From the cell containing the given text, extract its center point as (X, Y) coordinate. 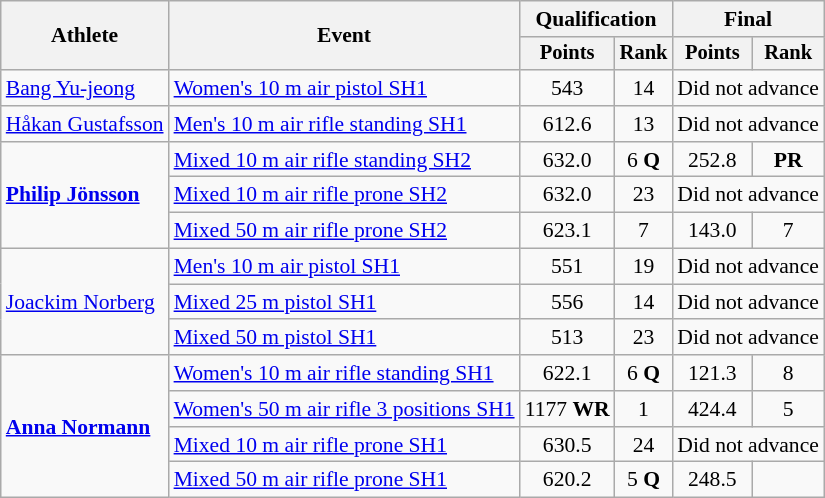
1177 WR (568, 409)
Mixed 10 m air rifle prone SH1 (344, 445)
19 (644, 267)
13 (644, 124)
Anna Normann (85, 426)
248.5 (712, 480)
556 (568, 302)
Bang Yu-jeong (85, 88)
Mixed 50 m air rifle prone SH1 (344, 480)
551 (568, 267)
24 (644, 445)
121.3 (712, 373)
513 (568, 338)
424.4 (712, 409)
Women's 10 m air rifle standing SH1 (344, 373)
Mixed 10 m air rifle prone SH2 (344, 195)
Mixed 50 m pistol SH1 (344, 338)
Qualification (596, 19)
Women's 10 m air pistol SH1 (344, 88)
1 (644, 409)
620.2 (568, 480)
5 (788, 409)
Mixed 25 m pistol SH1 (344, 302)
Håkan Gustafsson (85, 124)
Men's 10 m air rifle standing SH1 (344, 124)
252.8 (712, 160)
PR (788, 160)
Women's 50 m air rifle 3 positions SH1 (344, 409)
622.1 (568, 373)
630.5 (568, 445)
143.0 (712, 231)
Final (748, 19)
Mixed 50 m air rifle prone SH2 (344, 231)
Athlete (85, 36)
543 (568, 88)
Mixed 10 m air rifle standing SH2 (344, 160)
Men's 10 m air pistol SH1 (344, 267)
612.6 (568, 124)
623.1 (568, 231)
8 (788, 373)
Event (344, 36)
5 Q (644, 480)
Philip Jönsson (85, 196)
Joackim Norberg (85, 302)
